Output the (X, Y) coordinate of the center of the cell containing the given text.  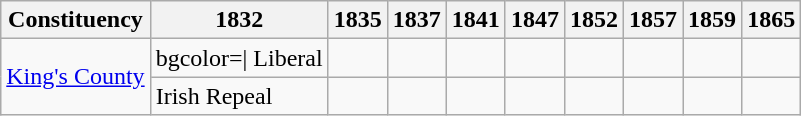
1835 (358, 20)
1865 (772, 20)
King's County (76, 77)
1832 (239, 20)
1847 (534, 20)
bgcolor=| Liberal (239, 58)
1857 (652, 20)
1852 (594, 20)
Constituency (76, 20)
1859 (712, 20)
1841 (476, 20)
Irish Repeal (239, 96)
1837 (416, 20)
